Pinpoint the cell where the given text exists, returning its [x, y] midpoint coordinate. 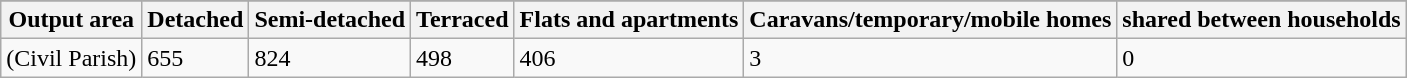
Semi-detached [330, 20]
shared between households [1262, 20]
Output area [72, 20]
(Civil Parish) [72, 58]
406 [629, 58]
3 [930, 58]
Caravans/temporary/mobile homes [930, 20]
Detached [196, 20]
Terraced [462, 20]
824 [330, 58]
498 [462, 58]
655 [196, 58]
0 [1262, 58]
Flats and apartments [629, 20]
